Return [X, Y] of the center of cell containing provided text 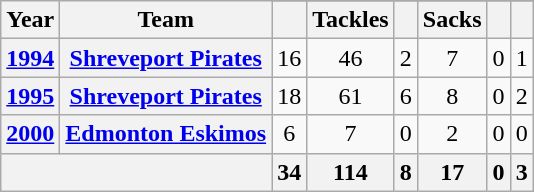
17 [452, 172]
Edmonton Eskimos [166, 134]
16 [290, 58]
3 [522, 172]
46 [351, 58]
Team [166, 20]
61 [351, 96]
1994 [30, 58]
1995 [30, 96]
Year [30, 20]
Tackles [351, 20]
114 [351, 172]
2000 [30, 134]
18 [290, 96]
Sacks [452, 20]
34 [290, 172]
1 [522, 58]
